Return the [X, Y] coordinate for the center point of the cell that contains the specified text.  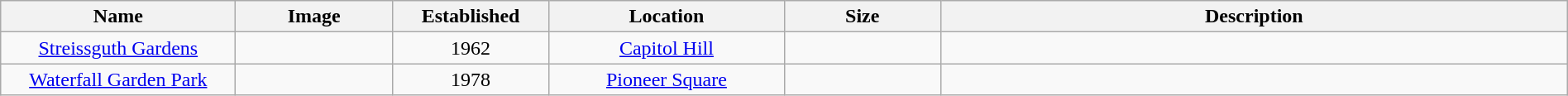
Size [862, 17]
Name [118, 17]
Location [667, 17]
Established [471, 17]
Image [314, 17]
Description [1254, 17]
Waterfall Garden Park [118, 79]
Streissguth Gardens [118, 48]
1978 [471, 79]
Capitol Hill [667, 48]
Pioneer Square [667, 79]
1962 [471, 48]
